Pinpoint the cell where the given text exists, returning its (X, Y) midpoint coordinate. 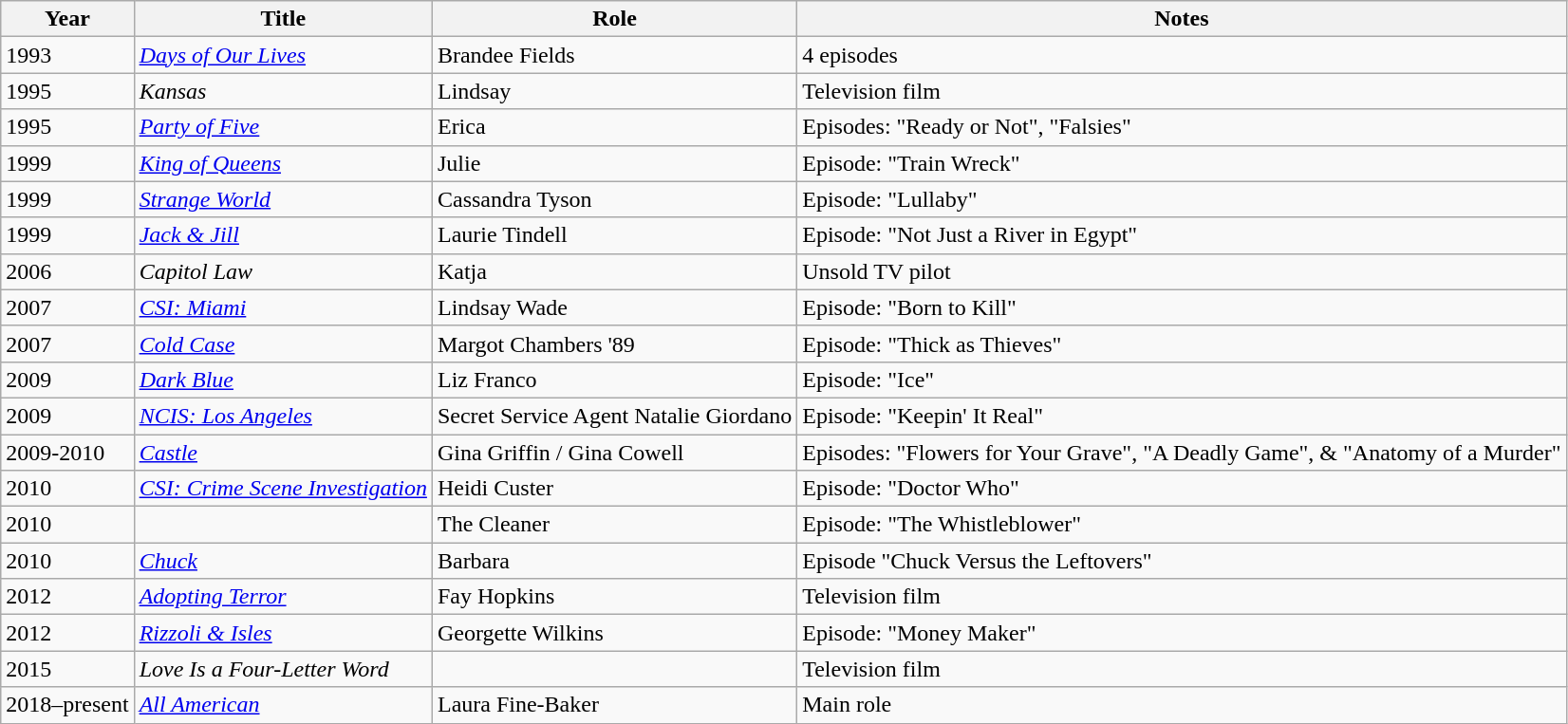
Days of Our Lives (283, 55)
Capitol Law (283, 271)
Episodes: "Ready or Not", "Falsies" (1182, 127)
Georgette Wilkins (614, 633)
CSI: Miami (283, 307)
Episode: "Keepin' It Real" (1182, 416)
Episode: "Money Maker" (1182, 633)
Unsold TV pilot (1182, 271)
Fay Hopkins (614, 597)
Party of Five (283, 127)
Julie (614, 163)
Episode: "Lullaby" (1182, 199)
Katja (614, 271)
Jack & Jill (283, 235)
Adopting Terror (283, 597)
NCIS: Los Angeles (283, 416)
Cassandra Tyson (614, 199)
2006 (67, 271)
Barbara (614, 561)
Episode: "The Whistleblower" (1182, 525)
Episode: "Train Wreck" (1182, 163)
2015 (67, 669)
Margot Chambers '89 (614, 343)
Laura Fine-Baker (614, 705)
Brandee Fields (614, 55)
1993 (67, 55)
Kansas (283, 91)
Episode: "Born to Kill" (1182, 307)
Cold Case (283, 343)
Year (67, 19)
2018–present (67, 705)
Heidi Custer (614, 489)
Episode: "Thick as Thieves" (1182, 343)
Strange World (283, 199)
Episode: "Not Just a River in Egypt" (1182, 235)
Notes (1182, 19)
Episode: "Ice" (1182, 380)
Laurie Tindell (614, 235)
Liz Franco (614, 380)
Rizzoli & Isles (283, 633)
Main role (1182, 705)
2009-2010 (67, 453)
Episode: "Doctor Who" (1182, 489)
All American (283, 705)
Episodes: "Flowers for Your Grave", "A Deadly Game", & "Anatomy of a Murder" (1182, 453)
Chuck (283, 561)
Secret Service Agent Natalie Giordano (614, 416)
Episode "Chuck Versus the Leftovers" (1182, 561)
Love Is a Four-Letter Word (283, 669)
CSI: Crime Scene Investigation (283, 489)
Role (614, 19)
4 episodes (1182, 55)
Gina Griffin / Gina Cowell (614, 453)
Erica (614, 127)
King of Queens (283, 163)
Dark Blue (283, 380)
Lindsay (614, 91)
Lindsay Wade (614, 307)
Castle (283, 453)
The Cleaner (614, 525)
Title (283, 19)
